Capture the cell that displays the provided text and extract its (X, Y) central coordinate. 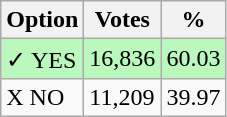
X NO (42, 97)
60.03 (194, 59)
✓ YES (42, 59)
Option (42, 20)
39.97 (194, 97)
Votes (122, 20)
16,836 (122, 59)
% (194, 20)
11,209 (122, 97)
